Provide the (x, y) coordinate of the cell's center where the given text is located.  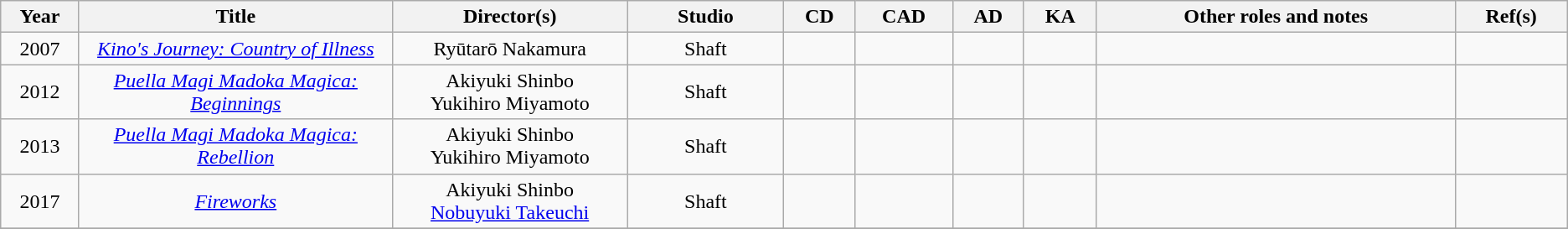
Other roles and notes (1276, 17)
Puella Magi Madoka Magica: Beginnings (235, 92)
2012 (40, 92)
Kino's Journey: Country of Illness (235, 49)
Ref(s) (1511, 17)
2013 (40, 146)
Director(s) (509, 17)
KA (1060, 17)
CAD (905, 17)
Ryūtarō Nakamura (509, 49)
Fireworks (235, 201)
Year (40, 17)
2017 (40, 201)
Akiyuki ShinboNobuyuki Takeuchi (509, 201)
CD (819, 17)
Title (235, 17)
Studio (705, 17)
2007 (40, 49)
Puella Magi Madoka Magica: Rebellion (235, 146)
AD (988, 17)
